Return the [X, Y] coordinate for the center point of the cell that contains the specified text.  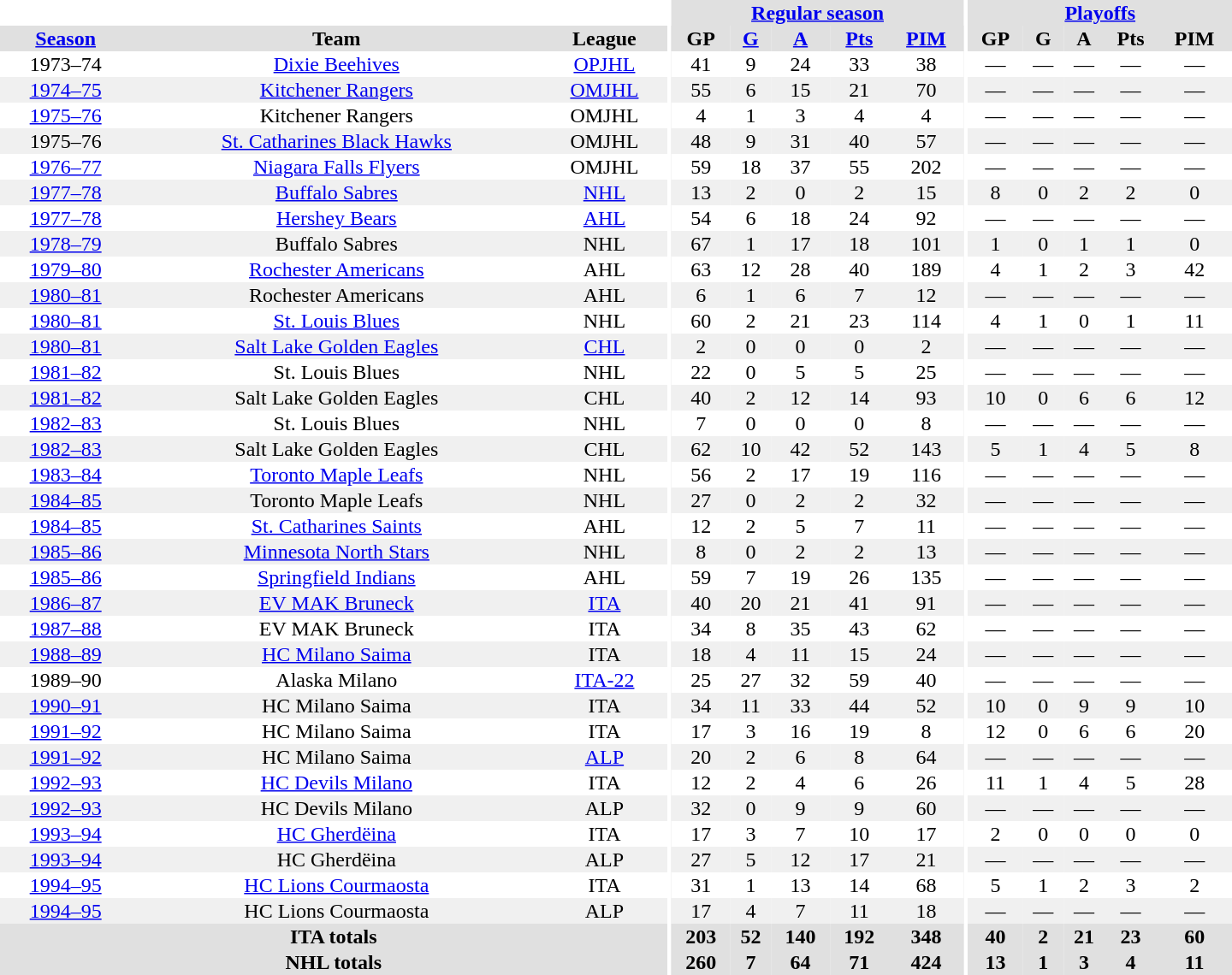
135 [927, 577]
Springfield Indians [336, 577]
91 [927, 603]
189 [927, 269]
37 [801, 167]
Hershey Bears [336, 218]
Playoffs [1100, 13]
1979–80 [65, 269]
48 [702, 141]
Season [65, 38]
Niagara Falls Flyers [336, 167]
57 [927, 141]
92 [927, 218]
101 [927, 244]
ITA-22 [604, 680]
260 [702, 962]
116 [927, 475]
114 [927, 321]
56 [702, 475]
93 [927, 398]
348 [927, 937]
1983–84 [65, 475]
38 [927, 64]
Minnesota North Stars [336, 552]
1976–77 [65, 167]
202 [927, 167]
44 [859, 706]
St. Catharines Black Hawks [336, 141]
1990–91 [65, 706]
71 [859, 962]
192 [859, 937]
63 [702, 269]
43 [859, 629]
League [604, 38]
1989–90 [65, 680]
St. Catharines Saints [336, 526]
203 [702, 937]
68 [927, 885]
1987–88 [65, 629]
35 [801, 629]
70 [927, 90]
424 [927, 962]
OPJHL [604, 64]
1986–87 [65, 603]
54 [702, 218]
67 [702, 244]
ITA totals [334, 937]
1988–89 [65, 654]
1978–79 [65, 244]
22 [702, 372]
Alaska Milano [336, 680]
140 [801, 937]
Team [336, 38]
Dixie Beehives [336, 64]
1973–74 [65, 64]
16 [801, 731]
Regular season [818, 13]
143 [927, 449]
NHL totals [334, 962]
1974–75 [65, 90]
